Provide the [x, y] coordinate of the cell's center where the given text is located.  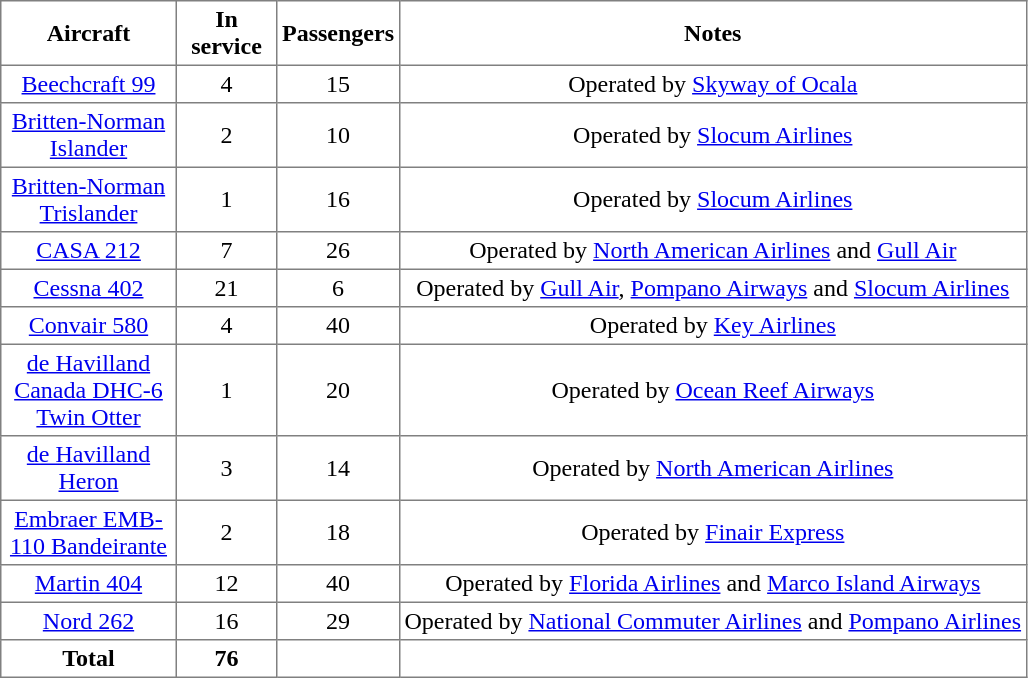
de Havilland Heron [89, 468]
26 [338, 251]
Convair 580 [89, 326]
21 [226, 288]
Beechcraft 99 [89, 84]
Operated by Skyway of Ocala [712, 84]
10 [338, 135]
Operated by North American Airlines [712, 468]
Operated by Key Airlines [712, 326]
Operated by Ocean Reef Airways [712, 390]
Britten-Norman Trislander [89, 199]
de Havilland Canada DHC-6 Twin Otter [89, 390]
Passengers [338, 33]
6 [338, 288]
Operated by Florida Airlines and Marco Island Airways [712, 584]
Operated by Gull Air, Pompano Airways and Slocum Airlines [712, 288]
Operated by Finair Express [712, 532]
Britten-Norman Islander [89, 135]
Operated by National Commuter Airlines and Pompano Airlines [712, 621]
3 [226, 468]
Martin 404 [89, 584]
14 [338, 468]
Embraer EMB-110 Bandeirante [89, 532]
Aircraft [89, 33]
15 [338, 84]
Notes [712, 33]
7 [226, 251]
CASA 212 [89, 251]
76 [226, 659]
18 [338, 532]
20 [338, 390]
Cessna 402 [89, 288]
Operated by North American Airlines and Gull Air [712, 251]
Nord 262 [89, 621]
29 [338, 621]
12 [226, 584]
Total [89, 659]
In service [226, 33]
